Find where the given text appears and provide that cell's center as [X, Y] coordinate. 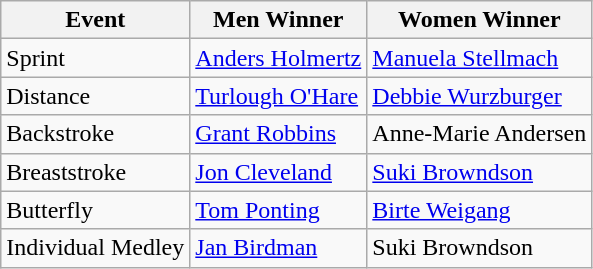
Women Winner [480, 20]
Jan Birdman [278, 248]
Debbie Wurzburger [480, 96]
Turlough O'Hare [278, 96]
Event [96, 20]
Tom Ponting [278, 210]
Jon Cleveland [278, 172]
Anne-Marie Andersen [480, 134]
Distance [96, 96]
Manuela Stellmach [480, 58]
Men Winner [278, 20]
Butterfly [96, 210]
Individual Medley [96, 248]
Anders Holmertz [278, 58]
Breaststroke [96, 172]
Grant Robbins [278, 134]
Backstroke [96, 134]
Birte Weigang [480, 210]
Sprint [96, 58]
